Pinpoint the cell where the given text exists, returning its [X, Y] midpoint coordinate. 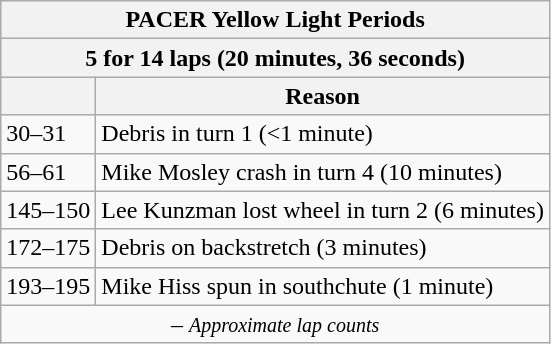
– Approximate lap counts [276, 324]
56–61 [48, 172]
30–31 [48, 134]
Mike Mosley crash in turn 4 (10 minutes) [323, 172]
172–175 [48, 248]
Debris on backstretch (3 minutes) [323, 248]
145–150 [48, 210]
Reason [323, 96]
Mike Hiss spun in southchute (1 minute) [323, 286]
5 for 14 laps (20 minutes, 36 seconds) [276, 58]
PACER Yellow Light Periods [276, 20]
193–195 [48, 286]
Lee Kunzman lost wheel in turn 2 (6 minutes) [323, 210]
Debris in turn 1 (<1 minute) [323, 134]
